Search for the cell housing the specified text and yield its [x, y] center coordinate. 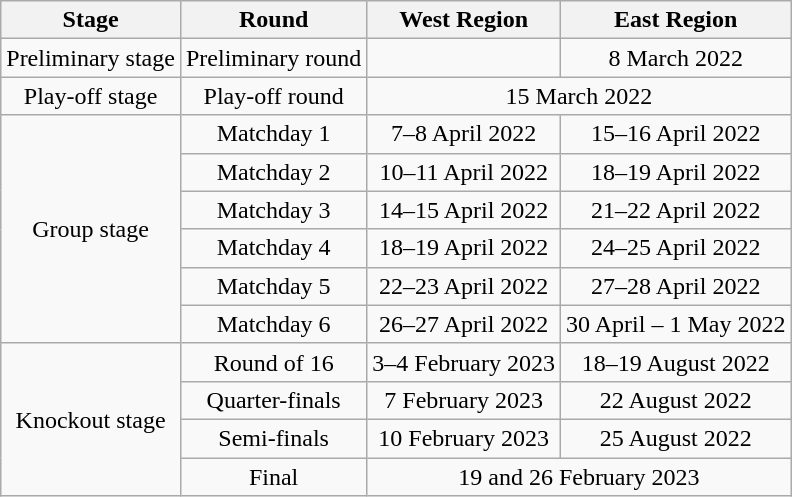
Round of 16 [273, 362]
8 March 2022 [676, 58]
3–4 February 2023 [464, 362]
Final [273, 477]
21–22 April 2022 [676, 210]
East Region [676, 20]
Semi-finals [273, 438]
27–28 April 2022 [676, 286]
7 February 2023 [464, 400]
25 August 2022 [676, 438]
10 February 2023 [464, 438]
19 and 26 February 2023 [579, 477]
Play-off stage [91, 96]
Preliminary stage [91, 58]
15 March 2022 [579, 96]
Matchday 1 [273, 134]
Matchday 3 [273, 210]
10–11 April 2022 [464, 172]
Play-off round [273, 96]
Matchday 2 [273, 172]
7–8 April 2022 [464, 134]
24–25 April 2022 [676, 248]
26–27 April 2022 [464, 324]
Matchday 6 [273, 324]
30 April – 1 May 2022 [676, 324]
22–23 April 2022 [464, 286]
15–16 April 2022 [676, 134]
Group stage [91, 229]
14–15 April 2022 [464, 210]
22 August 2022 [676, 400]
Matchday 4 [273, 248]
Stage [91, 20]
Quarter-finals [273, 400]
18–19 August 2022 [676, 362]
Round [273, 20]
Matchday 5 [273, 286]
Knockout stage [91, 419]
Preliminary round [273, 58]
West Region [464, 20]
